For the text-containing cell, return its midpoint in (x, y) coordinate format. 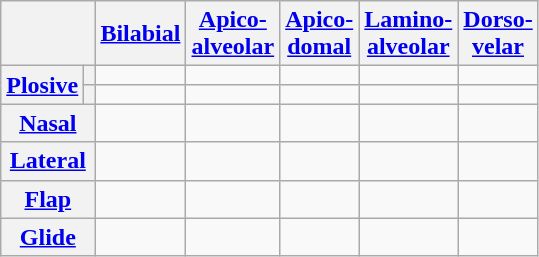
Lamino-alveolar (408, 34)
Nasal (48, 123)
Flap (48, 199)
Plosive (42, 85)
Apico-alveolar (233, 34)
Dorso-velar (498, 34)
Glide (48, 237)
Lateral (48, 161)
Apico-domal (320, 34)
Bilabial (140, 34)
